Search for the cell housing the specified text and yield its (X, Y) center coordinate. 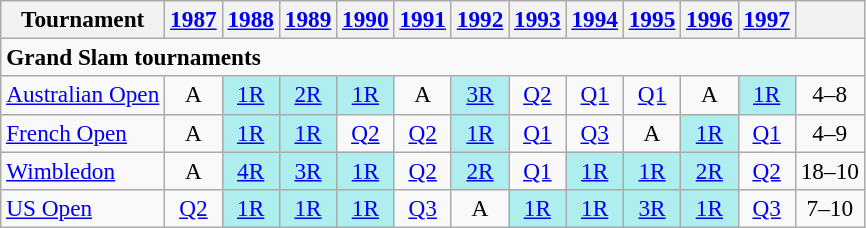
18–10 (830, 170)
1990 (366, 19)
1989 (308, 19)
1992 (480, 19)
4R (250, 170)
Tournament (83, 19)
Grand Slam tournaments (433, 57)
1994 (594, 19)
1987 (194, 19)
4–9 (830, 133)
4–8 (830, 95)
1993 (538, 19)
1996 (710, 19)
1991 (422, 19)
Australian Open (83, 95)
French Open (83, 133)
1997 (766, 19)
US Open (83, 208)
1995 (652, 19)
Wimbledon (83, 170)
7–10 (830, 208)
1988 (250, 19)
